Return [x, y] of the center of cell containing provided text 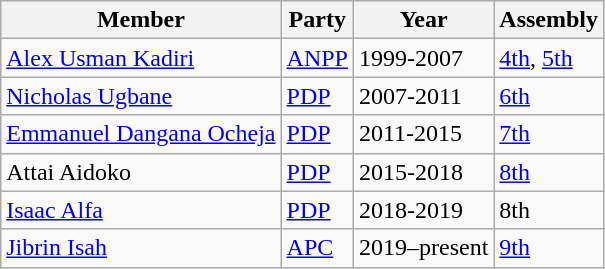
Isaac Alfa [141, 210]
Year [423, 20]
ANPP [317, 58]
Nicholas Ugbane [141, 96]
6th [549, 96]
2011-2015 [423, 134]
7th [549, 134]
9th [549, 248]
Assembly [549, 20]
2015-2018 [423, 172]
APC [317, 248]
Member [141, 20]
Attai Aidoko [141, 172]
4th, 5th [549, 58]
Party [317, 20]
Alex Usman Kadiri [141, 58]
Emmanuel Dangana Ocheja [141, 134]
Jibrin Isah [141, 248]
1999-2007 [423, 58]
2019–present [423, 248]
2018-2019 [423, 210]
2007-2011 [423, 96]
